From the cell containing the given text, extract its center point as [X, Y] coordinate. 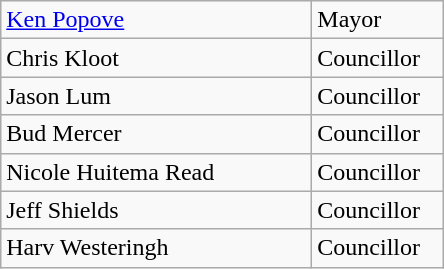
Mayor [378, 20]
Chris Kloot [156, 58]
Nicole Huitema Read [156, 172]
Jeff Shields [156, 210]
Harv Westeringh [156, 248]
Jason Lum [156, 96]
Ken Popove [156, 20]
Bud Mercer [156, 134]
